For the text-containing cell, return its midpoint in (X, Y) coordinate format. 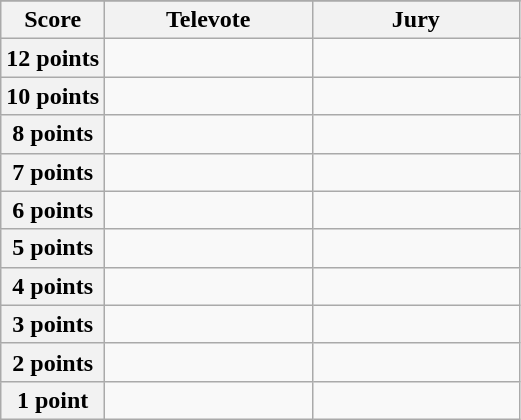
6 points (53, 210)
1 point (53, 400)
4 points (53, 286)
7 points (53, 172)
5 points (53, 248)
12 points (53, 58)
10 points (53, 96)
Score (53, 20)
Televote (209, 20)
8 points (53, 134)
2 points (53, 362)
Jury (416, 20)
3 points (53, 324)
